Return the [x, y] coordinate for the center point of the cell that contains the specified text.  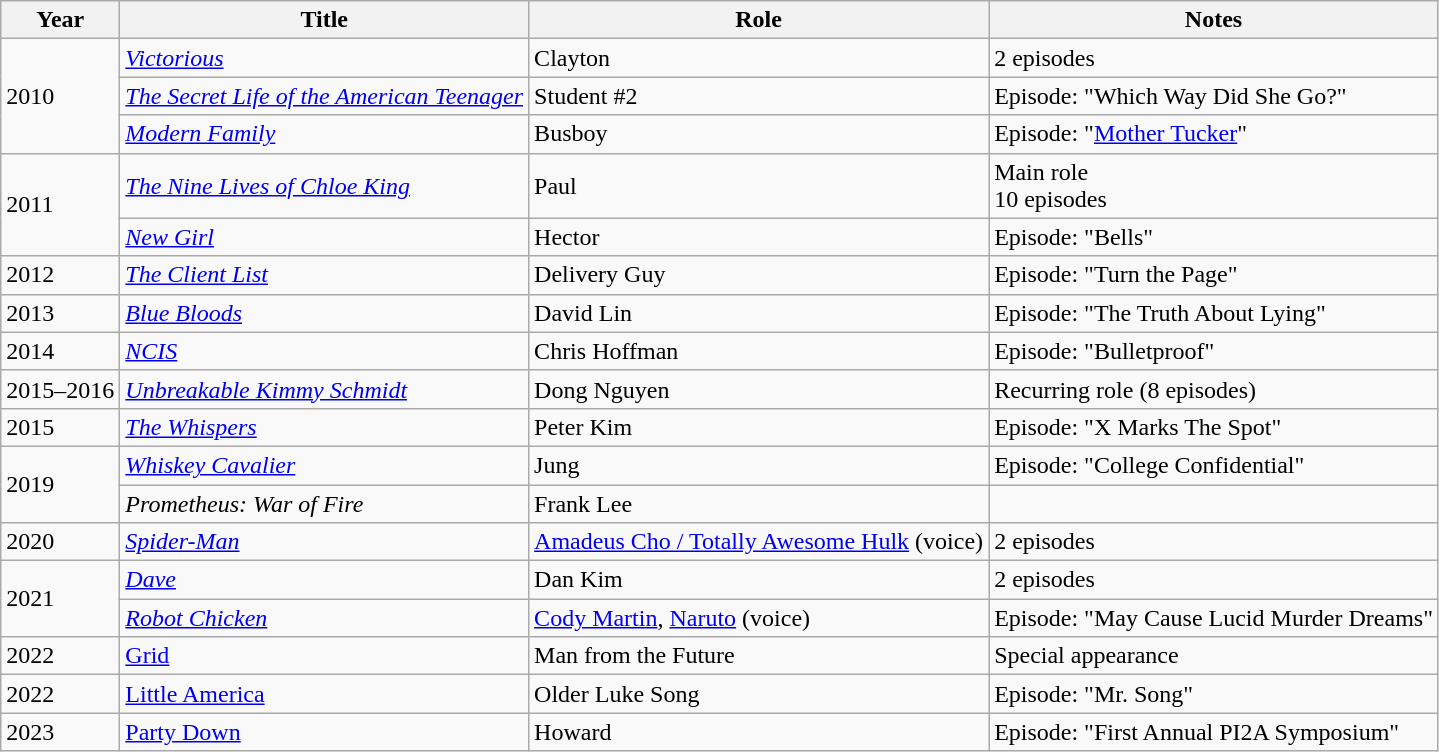
Jung [759, 465]
Party Down [324, 732]
Chris Hoffman [759, 351]
Recurring role (8 episodes) [1214, 389]
Dave [324, 580]
2012 [60, 275]
Notes [1214, 20]
2021 [60, 599]
Dong Nguyen [759, 389]
Student #2 [759, 96]
Frank Lee [759, 503]
Episode: "Mr. Song" [1214, 694]
Episode: "X Marks The Spot" [1214, 427]
New Girl [324, 237]
2020 [60, 542]
Man from the Future [759, 656]
Special appearance [1214, 656]
Spider-Man [324, 542]
Whiskey Cavalier [324, 465]
The Client List [324, 275]
2015–2016 [60, 389]
Older Luke Song [759, 694]
Episode: "College Confidential" [1214, 465]
Episode: "The Truth About Lying" [1214, 313]
Little America [324, 694]
Busboy [759, 134]
Howard [759, 732]
2019 [60, 484]
Hector [759, 237]
The Whispers [324, 427]
Peter Kim [759, 427]
Delivery Guy [759, 275]
Clayton [759, 58]
2015 [60, 427]
Episode: "First Annual PI2A Symposium" [1214, 732]
Episode: "Turn the Page" [1214, 275]
2013 [60, 313]
Modern Family [324, 134]
Prometheus: War of Fire [324, 503]
Episode: "Bells" [1214, 237]
Year [60, 20]
Robot Chicken [324, 618]
Amadeus Cho / Totally Awesome Hulk (voice) [759, 542]
Episode: "Mother Tucker" [1214, 134]
Episode: "Bulletproof" [1214, 351]
2014 [60, 351]
Grid [324, 656]
Title [324, 20]
2011 [60, 204]
NCIS [324, 351]
Episode: "May Cause Lucid Murder Dreams" [1214, 618]
The Secret Life of the American Teenager [324, 96]
2023 [60, 732]
Unbreakable Kimmy Schmidt [324, 389]
Victorious [324, 58]
2010 [60, 96]
Dan Kim [759, 580]
Paul [759, 186]
Cody Martin, Naruto (voice) [759, 618]
The Nine Lives of Chloe King [324, 186]
Main role10 episodes [1214, 186]
Role [759, 20]
Episode: "Which Way Did She Go?" [1214, 96]
Blue Bloods [324, 313]
David Lin [759, 313]
